Pinpoint the cell where the given text exists, returning its [X, Y] midpoint coordinate. 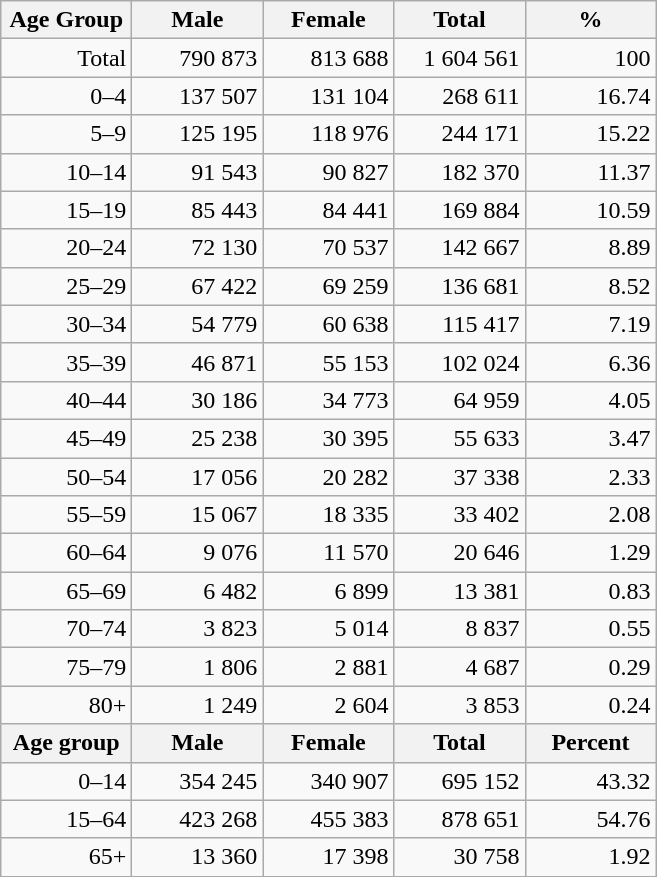
16.74 [590, 96]
55 633 [460, 438]
17 398 [328, 857]
15–64 [66, 819]
10.59 [590, 210]
91 543 [198, 172]
3 853 [460, 705]
Age group [66, 743]
8.89 [590, 248]
25 238 [198, 438]
0.83 [590, 591]
72 130 [198, 248]
6 899 [328, 591]
136 681 [460, 286]
80+ [66, 705]
1 806 [198, 667]
13 360 [198, 857]
18 335 [328, 515]
455 383 [328, 819]
11.37 [590, 172]
3 823 [198, 629]
0.24 [590, 705]
43.32 [590, 781]
70 537 [328, 248]
17 056 [198, 477]
1 249 [198, 705]
55 153 [328, 362]
8.52 [590, 286]
30 395 [328, 438]
182 370 [460, 172]
64 959 [460, 400]
0–4 [66, 96]
354 245 [198, 781]
10–14 [66, 172]
35–39 [66, 362]
84 441 [328, 210]
131 104 [328, 96]
790 873 [198, 58]
695 152 [460, 781]
1 604 561 [460, 58]
102 024 [460, 362]
30 758 [460, 857]
100 [590, 58]
20–24 [66, 248]
9 076 [198, 553]
25–29 [66, 286]
55–59 [66, 515]
2 881 [328, 667]
20 646 [460, 553]
142 667 [460, 248]
8 837 [460, 629]
11 570 [328, 553]
2 604 [328, 705]
Age Group [66, 20]
2.08 [590, 515]
878 651 [460, 819]
6 482 [198, 591]
37 338 [460, 477]
65+ [66, 857]
45–49 [66, 438]
118 976 [328, 134]
54 779 [198, 324]
30 186 [198, 400]
813 688 [328, 58]
169 884 [460, 210]
15.22 [590, 134]
137 507 [198, 96]
15 067 [198, 515]
65–69 [66, 591]
13 381 [460, 591]
1.92 [590, 857]
340 907 [328, 781]
90 827 [328, 172]
69 259 [328, 286]
2.33 [590, 477]
75–79 [66, 667]
46 871 [198, 362]
50–54 [66, 477]
33 402 [460, 515]
Percent [590, 743]
85 443 [198, 210]
% [590, 20]
20 282 [328, 477]
1.29 [590, 553]
5 014 [328, 629]
423 268 [198, 819]
7.19 [590, 324]
70–74 [66, 629]
34 773 [328, 400]
0.55 [590, 629]
60 638 [328, 324]
0–14 [66, 781]
40–44 [66, 400]
60–64 [66, 553]
244 171 [460, 134]
0.29 [590, 667]
6.36 [590, 362]
4.05 [590, 400]
3.47 [590, 438]
115 417 [460, 324]
15–19 [66, 210]
268 611 [460, 96]
5–9 [66, 134]
4 687 [460, 667]
54.76 [590, 819]
67 422 [198, 286]
30–34 [66, 324]
125 195 [198, 134]
